Locate the cell with the specified text and output its [X, Y] center coordinate. 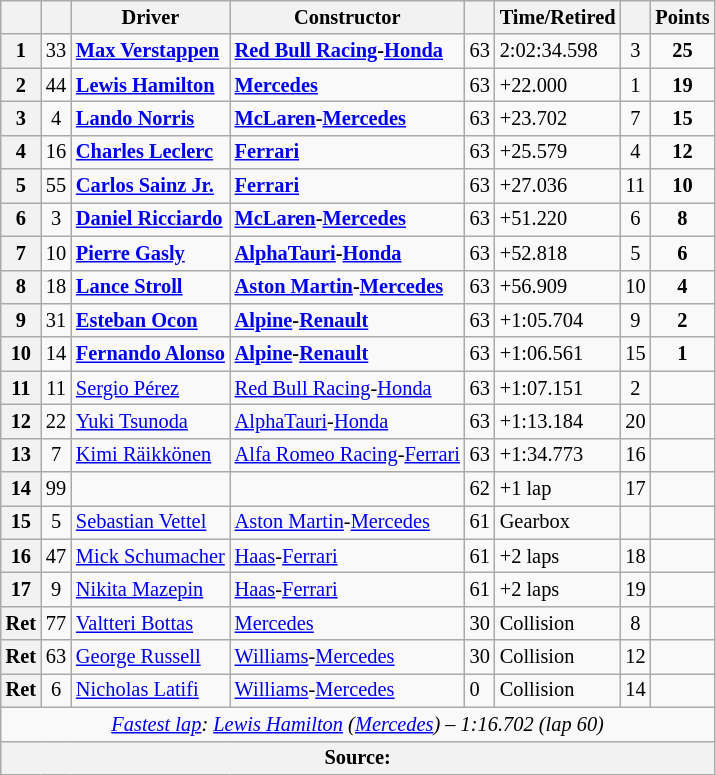
Gearbox [558, 522]
77 [56, 623]
Constructor [348, 17]
Fernando Alonso [150, 354]
Fastest lap: Lewis Hamilton (Mercedes) – 1:16.702 (lap 60) [358, 724]
44 [56, 85]
Max Verstappen [150, 51]
Pierre Gasly [150, 253]
+56.909 [558, 287]
99 [56, 489]
+1:06.561 [558, 354]
Charles Leclerc [150, 152]
22 [56, 421]
+52.818 [558, 253]
+1:13.184 [558, 421]
Nikita Mazepin [150, 589]
25 [682, 51]
20 [635, 421]
Yuki Tsunoda [150, 421]
+23.702 [558, 118]
31 [56, 320]
+1:07.151 [558, 388]
33 [56, 51]
Points [682, 17]
Lance Stroll [150, 287]
62 [480, 489]
Lando Norris [150, 118]
+51.220 [558, 219]
Time/Retired [558, 17]
0 [480, 690]
47 [56, 556]
Source: [358, 758]
+1:05.704 [558, 320]
Daniel Ricciardo [150, 219]
Carlos Sainz Jr. [150, 186]
+1:34.773 [558, 455]
Kimi Räikkönen [150, 455]
2:02:34.598 [558, 51]
+1 lap [558, 489]
Lewis Hamilton [150, 85]
George Russell [150, 657]
Nicholas Latifi [150, 690]
Alfa Romeo Racing-Ferrari [348, 455]
Driver [150, 17]
Mick Schumacher [150, 556]
Sebastian Vettel [150, 522]
Sergio Pérez [150, 388]
55 [56, 186]
Esteban Ocon [150, 320]
13 [21, 455]
+22.000 [558, 85]
+25.579 [558, 152]
Valtteri Bottas [150, 623]
+27.036 [558, 186]
